Detect which cell encompasses the target text, then output its [x, y] center coordinate. 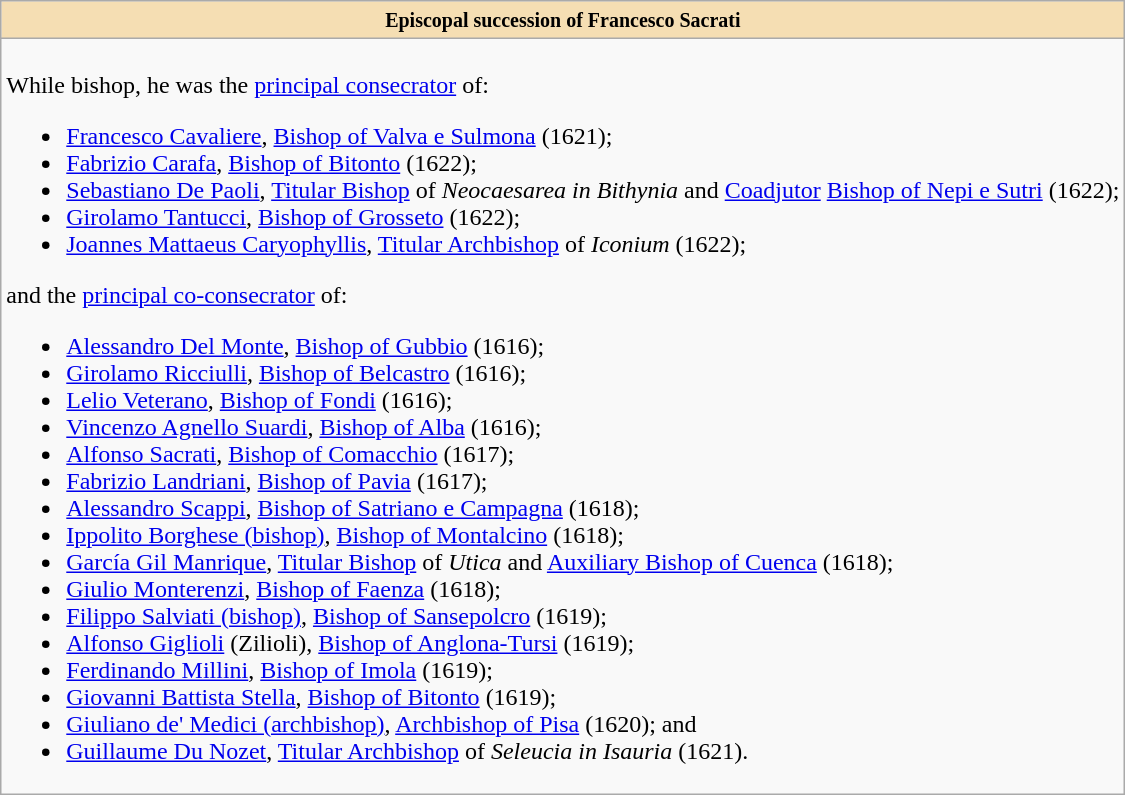
Episcopal succession of Francesco Sacrati [563, 20]
